Detect which cell encompasses the target text, then output its (X, Y) center coordinate. 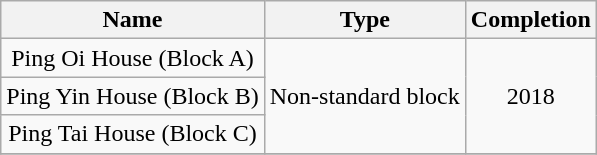
Name (133, 20)
Non-standard block (364, 96)
Type (364, 20)
Completion (530, 20)
Ping Oi House (Block A) (133, 58)
Ping Tai House (Block C) (133, 134)
Ping Yin House (Block B) (133, 96)
2018 (530, 96)
